Provide the (x, y) coordinate of the cell's center where the given text is located.  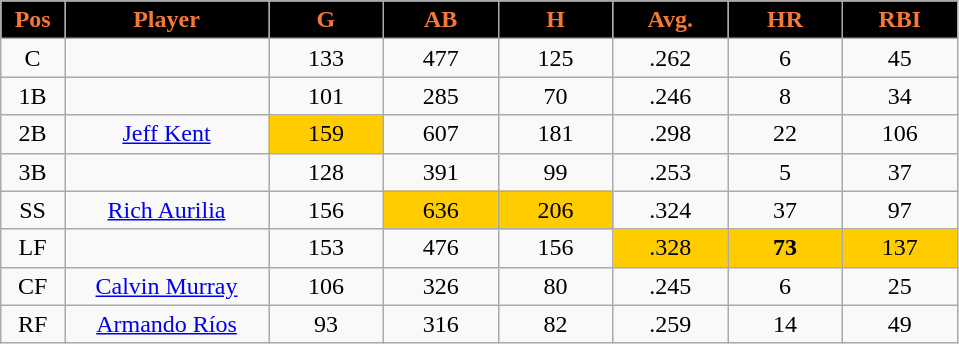
133 (326, 58)
476 (440, 248)
.245 (670, 286)
H (556, 20)
.324 (670, 210)
RBI (900, 20)
82 (556, 324)
C (33, 58)
128 (326, 172)
391 (440, 172)
22 (786, 134)
G (326, 20)
607 (440, 134)
3B (33, 172)
25 (900, 286)
5 (786, 172)
Rich Aurilia (166, 210)
636 (440, 210)
97 (900, 210)
159 (326, 134)
206 (556, 210)
80 (556, 286)
153 (326, 248)
34 (900, 96)
8 (786, 96)
137 (900, 248)
285 (440, 96)
.259 (670, 324)
SS (33, 210)
Pos (33, 20)
99 (556, 172)
1B (33, 96)
73 (786, 248)
477 (440, 58)
70 (556, 96)
93 (326, 324)
181 (556, 134)
RF (33, 324)
.328 (670, 248)
125 (556, 58)
Player (166, 20)
CF (33, 286)
.246 (670, 96)
LF (33, 248)
Jeff Kent (166, 134)
14 (786, 324)
316 (440, 324)
Avg. (670, 20)
AB (440, 20)
Calvin Murray (166, 286)
.298 (670, 134)
49 (900, 324)
45 (900, 58)
101 (326, 96)
HR (786, 20)
.253 (670, 172)
.262 (670, 58)
2B (33, 134)
326 (440, 286)
Armando Ríos (166, 324)
